Extract the [x, y] coordinate from the center of the cell holding the provided text.  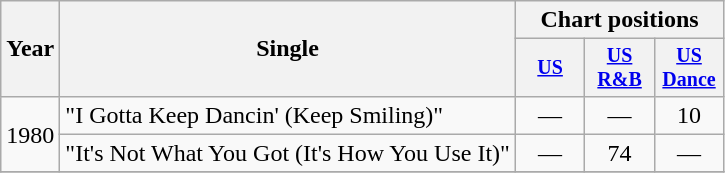
74 [620, 153]
10 [688, 115]
"I Gotta Keep Dancin' (Keep Smiling)" [288, 115]
Single [288, 49]
USR&B [620, 68]
"It's Not What You Got (It's How You Use It)" [288, 153]
Year [30, 49]
US [550, 68]
1980 [30, 134]
USDance [688, 68]
Chart positions [619, 20]
